Scan for the cell matching the given text and deliver its [X, Y] coordinate at center. 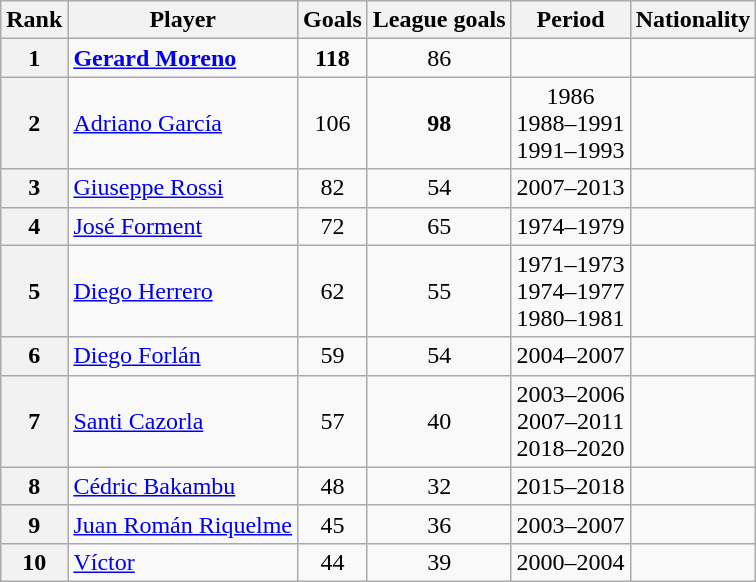
55 [439, 291]
2 [34, 123]
Cédric Bakambu [183, 486]
1 [34, 58]
44 [333, 562]
Nationality [693, 20]
3 [34, 188]
2004–2007 [570, 356]
Víctor [183, 562]
2015–2018 [570, 486]
86 [439, 58]
Gerard Moreno [183, 58]
36 [439, 524]
57 [333, 421]
1971–19731974–19771980–1981 [570, 291]
2003–20062007–20112018–2020 [570, 421]
League goals [439, 20]
19861988–19911991–1993 [570, 123]
65 [439, 226]
48 [333, 486]
7 [34, 421]
32 [439, 486]
45 [333, 524]
5 [34, 291]
Rank [34, 20]
59 [333, 356]
1974–1979 [570, 226]
Diego Herrero [183, 291]
62 [333, 291]
2003–2007 [570, 524]
8 [34, 486]
106 [333, 123]
39 [439, 562]
6 [34, 356]
Giuseppe Rossi [183, 188]
9 [34, 524]
Goals [333, 20]
Period [570, 20]
Diego Forlán [183, 356]
José Forment [183, 226]
Player [183, 20]
4 [34, 226]
2000–2004 [570, 562]
2007–2013 [570, 188]
Santi Cazorla [183, 421]
118 [333, 58]
Adriano García [183, 123]
72 [333, 226]
Juan Román Riquelme [183, 524]
40 [439, 421]
98 [439, 123]
10 [34, 562]
82 [333, 188]
